Locate the cell with the specified text and output its [x, y] center coordinate. 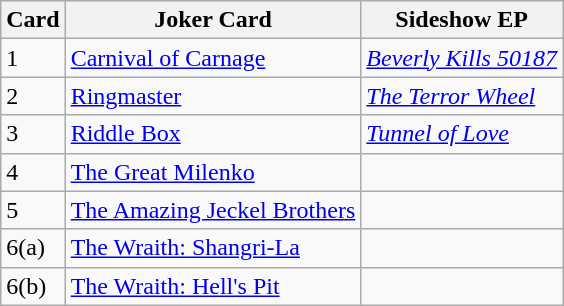
Riddle Box [213, 134]
Card [33, 20]
Joker Card [213, 20]
4 [33, 172]
The Wraith: Shangri-La [213, 248]
5 [33, 210]
Sideshow EP [462, 20]
3 [33, 134]
2 [33, 96]
The Great Milenko [213, 172]
6(b) [33, 286]
The Wraith: Hell's Pit [213, 286]
Carnival of Carnage [213, 58]
The Amazing Jeckel Brothers [213, 210]
Ringmaster [213, 96]
Tunnel of Love [462, 134]
6(a) [33, 248]
The Terror Wheel [462, 96]
Beverly Kills 50187 [462, 58]
1 [33, 58]
